Extract the (X, Y) coordinate from the center of the cell holding the provided text.  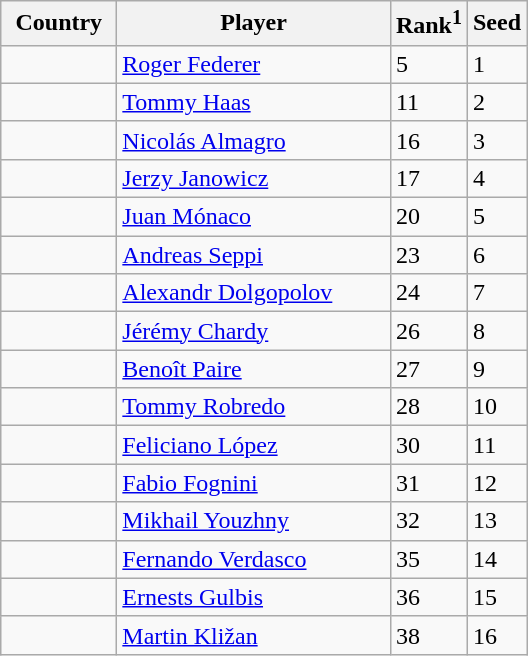
Nicolás Almagro (254, 140)
28 (428, 407)
Fernando Verdasco (254, 559)
30 (428, 445)
24 (428, 293)
20 (428, 217)
1 (496, 64)
13 (496, 521)
7 (496, 293)
Seed (496, 24)
35 (428, 559)
15 (496, 597)
8 (496, 331)
36 (428, 597)
Alexandr Dolgopolov (254, 293)
23 (428, 255)
3 (496, 140)
Mikhail Youzhny (254, 521)
17 (428, 178)
Tommy Haas (254, 102)
Benoît Paire (254, 369)
Player (254, 24)
Country (59, 24)
26 (428, 331)
6 (496, 255)
Feliciano López (254, 445)
31 (428, 483)
Roger Federer (254, 64)
Jérémy Chardy (254, 331)
27 (428, 369)
14 (496, 559)
4 (496, 178)
12 (496, 483)
Martin Kližan (254, 635)
Ernests Gulbis (254, 597)
38 (428, 635)
Fabio Fognini (254, 483)
Jerzy Janowicz (254, 178)
Rank1 (428, 24)
Juan Mónaco (254, 217)
Tommy Robredo (254, 407)
9 (496, 369)
32 (428, 521)
10 (496, 407)
2 (496, 102)
Andreas Seppi (254, 255)
